Detect which cell encompasses the target text, then output its (x, y) center coordinate. 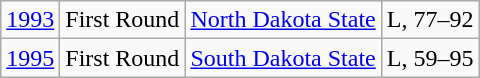
1993 (30, 20)
L, 77–92 (430, 20)
North Dakota State (283, 20)
L, 59–95 (430, 58)
1995 (30, 58)
South Dakota State (283, 58)
